From the cell containing the given text, extract its center point as [x, y] coordinate. 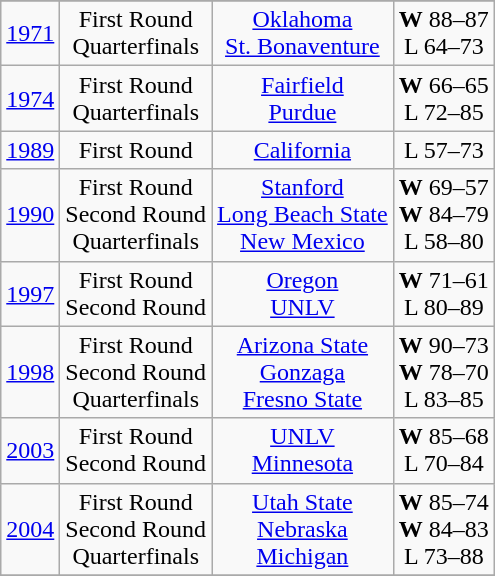
W 66–65 L 72–85 [444, 98]
1989 [30, 150]
1990 [30, 215]
L 57–73 [444, 150]
W 85–68 L 70–84 [444, 450]
1997 [30, 294]
1998 [30, 372]
W 88–87 L 64–73 [444, 34]
1974 [30, 98]
W 71–61 L 80–89 [444, 294]
Stanford Long Beach StateNew Mexico [303, 215]
First Round Quarterfinals [136, 98]
2003 [30, 450]
Arizona StateGonzagaFresno State [303, 372]
Utah StateNebraskaMichigan [303, 529]
OklahomaSt. Bonaventure [303, 34]
2004 [30, 529]
First RoundQuarterfinals [136, 34]
W 85–74 W 84–83 L 73–88 [444, 529]
UNLVMinnesota [303, 450]
Fairfield Purdue [303, 98]
California [303, 150]
First Round [136, 150]
W 90–73 W 78–70 L 83–85 [444, 372]
W 69–57 W 84–79 L 58–80 [444, 215]
OregonUNLV [303, 294]
1971 [30, 34]
